Pinpoint the cell where the given text exists, returning its (X, Y) midpoint coordinate. 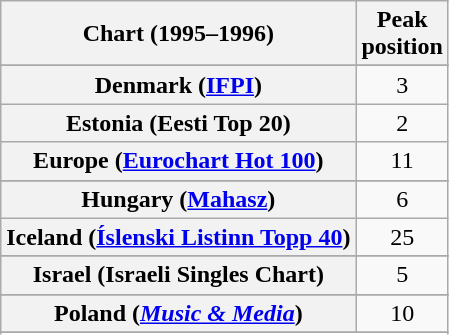
Peakposition (402, 34)
Denmark (IFPI) (178, 85)
3 (402, 85)
2 (402, 123)
Israel (Israeli Singles Chart) (178, 275)
Chart (1995–1996) (178, 34)
11 (402, 161)
Iceland (Íslenski Listinn Topp 40) (178, 237)
25 (402, 237)
Europe (Eurochart Hot 100) (178, 161)
10 (402, 313)
Hungary (Mahasz) (178, 199)
6 (402, 199)
Estonia (Eesti Top 20) (178, 123)
5 (402, 275)
Poland (Music & Media) (178, 313)
